Detect which cell encompasses the target text, then output its [X, Y] center coordinate. 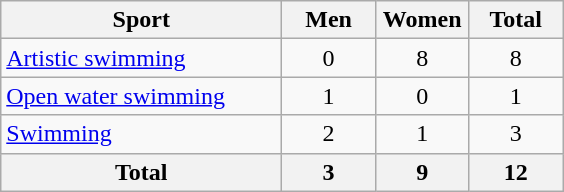
12 [516, 172]
Women [422, 20]
Open water swimming [142, 96]
2 [329, 134]
Artistic swimming [142, 58]
Sport [142, 20]
9 [422, 172]
Men [329, 20]
Swimming [142, 134]
